Return the (x, y) coordinate for the center point of the cell that contains the specified text.  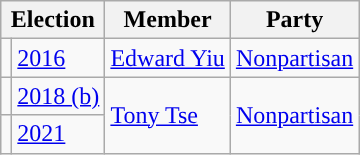
2018 (b) (58, 96)
Election (53, 20)
Party (294, 20)
2016 (58, 58)
Edward Yiu (168, 58)
2021 (58, 134)
Member (168, 20)
Tony Tse (168, 115)
